Detect which cell encompasses the target text, then output its (X, Y) center coordinate. 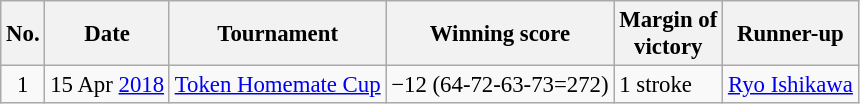
1 (23, 85)
15 Apr 2018 (107, 85)
Ryo Ishikawa (791, 85)
Token Homemate Cup (278, 85)
Margin ofvictory (668, 34)
Date (107, 34)
1 stroke (668, 85)
−12 (64-72-63-73=272) (500, 85)
Winning score (500, 34)
Runner-up (791, 34)
Tournament (278, 34)
No. (23, 34)
